From the cell containing the given text, extract its center point as (X, Y) coordinate. 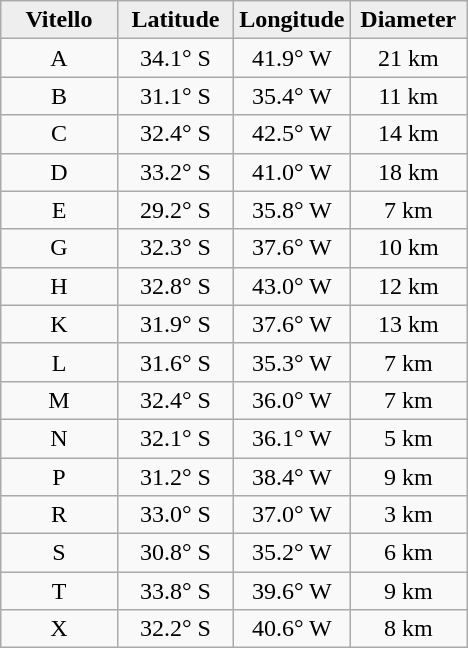
29.2° S (175, 210)
X (59, 629)
35.2° W (292, 553)
43.0° W (292, 286)
Latitude (175, 20)
18 km (408, 172)
42.5° W (292, 134)
P (59, 477)
33.2° S (175, 172)
N (59, 438)
6 km (408, 553)
35.8° W (292, 210)
21 km (408, 58)
38.4° W (292, 477)
M (59, 400)
34.1° S (175, 58)
R (59, 515)
Vitello (59, 20)
41.9° W (292, 58)
K (59, 324)
10 km (408, 248)
37.0° W (292, 515)
8 km (408, 629)
41.0° W (292, 172)
A (59, 58)
Longitude (292, 20)
14 km (408, 134)
40.6° W (292, 629)
S (59, 553)
32.8° S (175, 286)
Diameter (408, 20)
T (59, 591)
G (59, 248)
35.4° W (292, 96)
D (59, 172)
36.1° W (292, 438)
32.3° S (175, 248)
32.1° S (175, 438)
5 km (408, 438)
31.1° S (175, 96)
30.8° S (175, 553)
31.6° S (175, 362)
E (59, 210)
11 km (408, 96)
B (59, 96)
C (59, 134)
35.3° W (292, 362)
33.8° S (175, 591)
39.6° W (292, 591)
L (59, 362)
3 km (408, 515)
31.2° S (175, 477)
33.0° S (175, 515)
36.0° W (292, 400)
31.9° S (175, 324)
H (59, 286)
32.2° S (175, 629)
13 km (408, 324)
12 km (408, 286)
